Output the (x, y) coordinate of the center of the cell containing the given text.  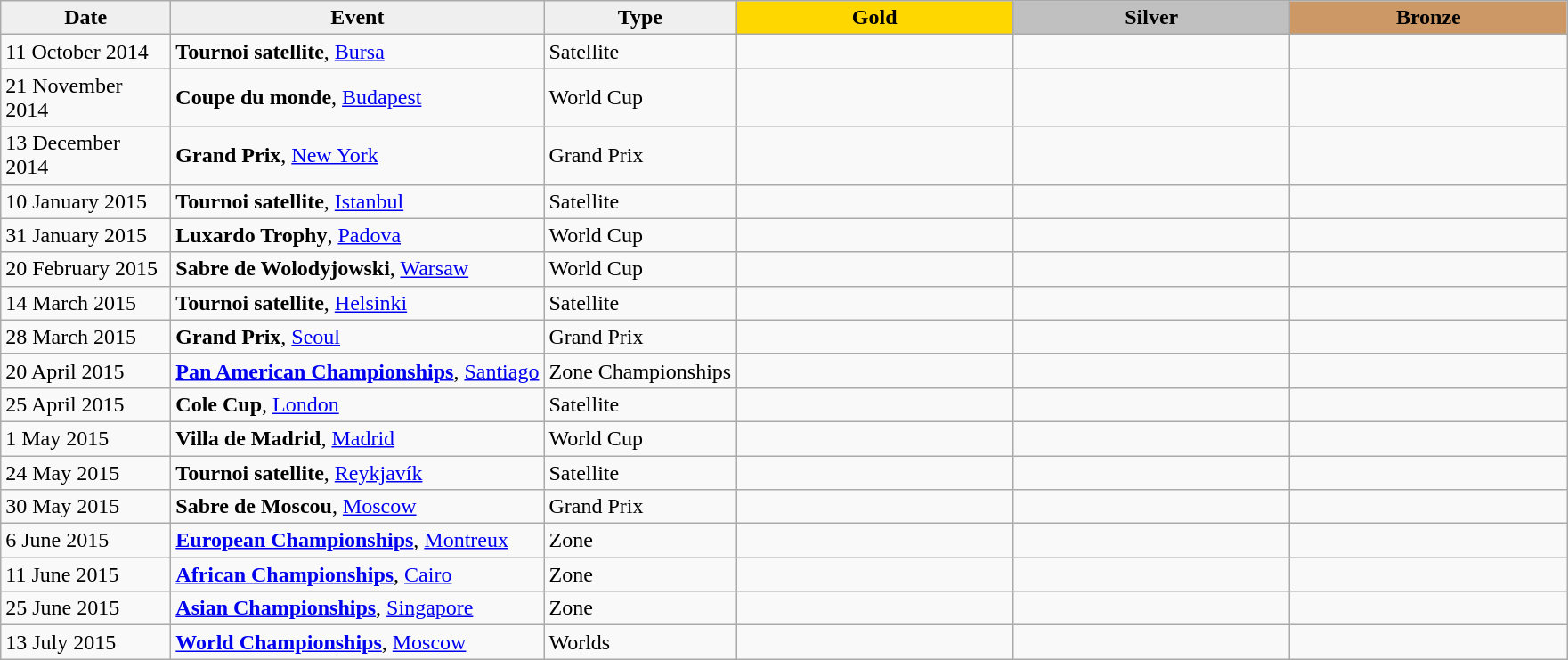
1 May 2015 (85, 438)
20 February 2015 (85, 269)
Tournoi satellite, Reykjavík (358, 473)
World Championships, Moscow (358, 642)
Type (640, 18)
13 December 2014 (85, 155)
25 June 2015 (85, 608)
Bronze (1428, 18)
11 October 2014 (85, 52)
Luxardo Trophy, Padova (358, 235)
African Championships, Cairo (358, 574)
31 January 2015 (85, 235)
20 April 2015 (85, 371)
Pan American Championships, Santiago (358, 371)
Tournoi satellite, Helsinki (358, 303)
Event (358, 18)
Date (85, 18)
21 November 2014 (85, 98)
European Championships, Montreux (358, 541)
13 July 2015 (85, 642)
Asian Championships, Singapore (358, 608)
Grand Prix, Seoul (358, 337)
10 January 2015 (85, 201)
Zone Championships (640, 371)
24 May 2015 (85, 473)
28 March 2015 (85, 337)
14 March 2015 (85, 303)
Villa de Madrid, Madrid (358, 438)
Cole Cup, London (358, 404)
Tournoi satellite, Bursa (358, 52)
6 June 2015 (85, 541)
Sabre de Wolodyjowski, Warsaw (358, 269)
Sabre de Moscou, Moscow (358, 507)
25 April 2015 (85, 404)
Gold (874, 18)
Grand Prix, New York (358, 155)
Silver (1152, 18)
11 June 2015 (85, 574)
Tournoi satellite, Istanbul (358, 201)
30 May 2015 (85, 507)
Coupe du monde, Budapest (358, 98)
Worlds (640, 642)
